Provide the [X, Y] coordinate of the cell's center where the given text is located.  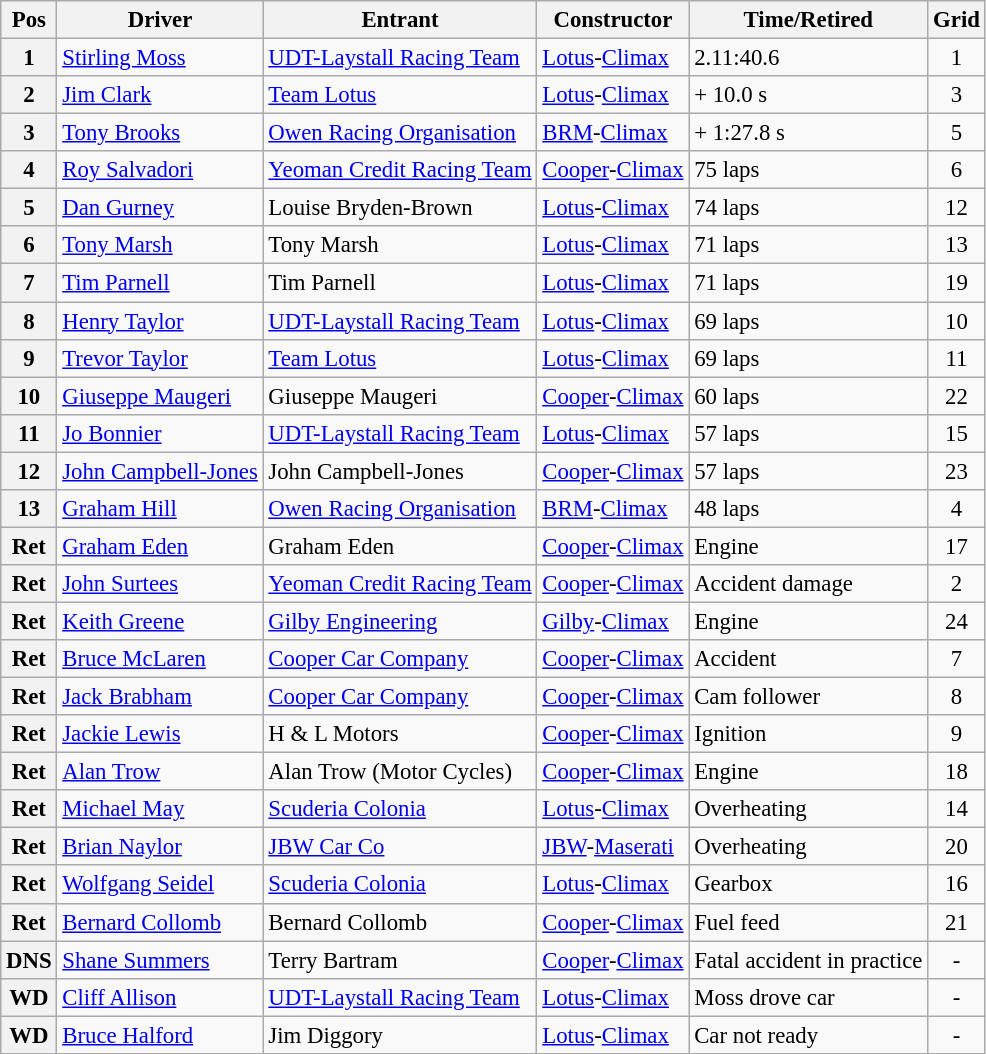
Stirling Moss [160, 58]
Moss drove car [808, 997]
+ 10.0 s [808, 95]
Roy Salvadori [160, 170]
JBW Car Co [400, 847]
Accident [808, 659]
Alan Trow (Motor Cycles) [400, 772]
Dan Gurney [160, 208]
Jackie Lewis [160, 734]
Henry Taylor [160, 321]
60 laps [808, 396]
H & L Motors [400, 734]
Keith Greene [160, 621]
18 [956, 772]
Jim Diggory [400, 1035]
16 [956, 885]
Entrant [400, 20]
24 [956, 621]
Brian Naylor [160, 847]
Constructor [613, 20]
Jack Brabham [160, 697]
14 [956, 809]
Grid [956, 20]
Alan Trow [160, 772]
JBW-Maserati [613, 847]
Wolfgang Seidel [160, 885]
19 [956, 283]
Michael May [160, 809]
21 [956, 922]
Gearbox [808, 885]
Ignition [808, 734]
74 laps [808, 208]
Jo Bonnier [160, 433]
+ 1:27.8 s [808, 133]
23 [956, 471]
Trevor Taylor [160, 358]
15 [956, 433]
Accident damage [808, 584]
Gilby Engineering [400, 621]
48 laps [808, 509]
Fatal accident in practice [808, 960]
Terry Bartram [400, 960]
Driver [160, 20]
75 laps [808, 170]
Cliff Allison [160, 997]
Fuel feed [808, 922]
Time/Retired [808, 20]
Bruce McLaren [160, 659]
Car not ready [808, 1035]
DNS [29, 960]
Gilby-Climax [613, 621]
John Surtees [160, 584]
Cam follower [808, 697]
Graham Hill [160, 509]
Louise Bryden-Brown [400, 208]
Pos [29, 20]
17 [956, 546]
Jim Clark [160, 95]
Tony Brooks [160, 133]
Bruce Halford [160, 1035]
2.11:40.6 [808, 58]
Shane Summers [160, 960]
20 [956, 847]
22 [956, 396]
